Return the [x, y] coordinate for the center point of the cell that contains the specified text.  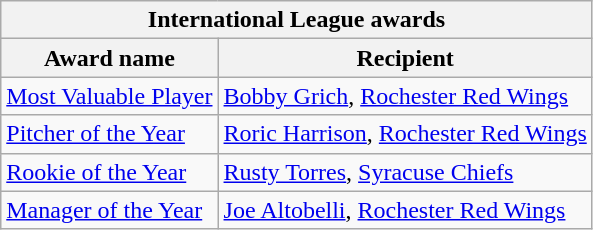
Joe Altobelli, Rochester Red Wings [405, 210]
Roric Harrison, Rochester Red Wings [405, 134]
Recipient [405, 58]
Award name [110, 58]
Bobby Grich, Rochester Red Wings [405, 96]
Pitcher of the Year [110, 134]
Most Valuable Player [110, 96]
Rusty Torres, Syracuse Chiefs [405, 172]
Manager of the Year [110, 210]
International League awards [297, 20]
Rookie of the Year [110, 172]
